Output the [x, y] coordinate of the center of the cell containing the given text.  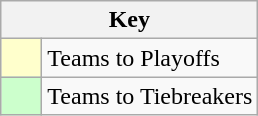
Key [130, 20]
Teams to Playoffs [150, 58]
Teams to Tiebreakers [150, 96]
